Capture the cell that displays the provided text and extract its [X, Y] central coordinate. 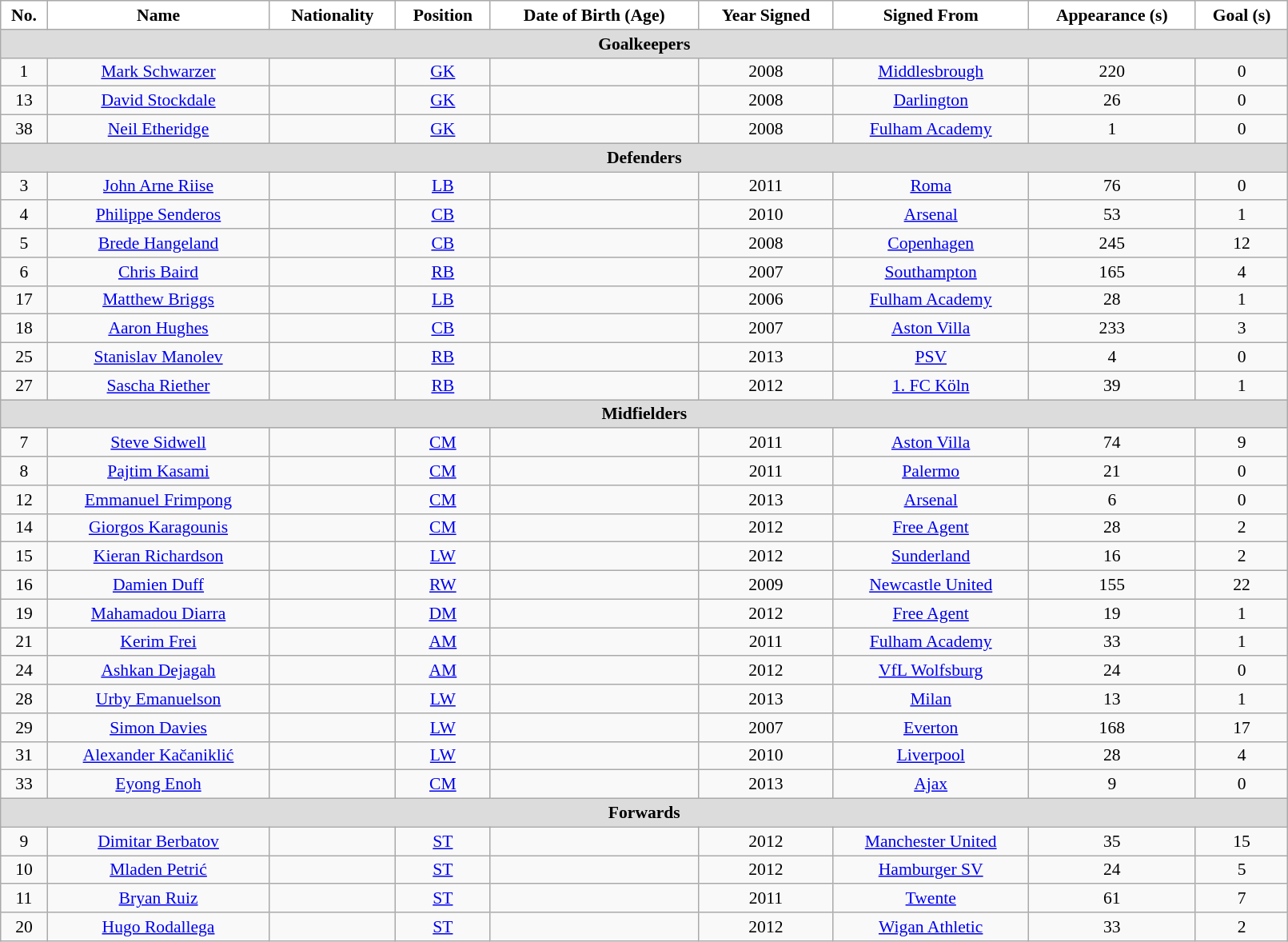
PSV [931, 357]
168 [1111, 728]
Southampton [931, 272]
Damien Duff [158, 585]
26 [1111, 101]
61 [1111, 899]
No. [24, 15]
Manchester United [931, 841]
27 [24, 385]
11 [24, 899]
Sascha Riether [158, 385]
Mark Schwarzer [158, 72]
Middlesbrough [931, 72]
74 [1111, 443]
Goalkeepers [644, 44]
Darlington [931, 101]
Date of Birth (Age) [595, 15]
RW [443, 585]
25 [24, 357]
233 [1111, 329]
31 [24, 756]
2006 [766, 300]
76 [1111, 186]
10 [24, 870]
Wigan Athletic [931, 927]
Forwards [644, 813]
39 [1111, 385]
165 [1111, 272]
Kieran Richardson [158, 557]
Giorgos Karagounis [158, 528]
Roma [931, 186]
245 [1111, 243]
220 [1111, 72]
Hamburger SV [931, 870]
Dimitar Berbatov [158, 841]
Mahamadou Diarra [158, 613]
Urby Emanuelson [158, 699]
Stanislav Manolev [158, 357]
Pajtim Kasami [158, 471]
Eyong Enoh [158, 784]
Signed From [931, 15]
1. FC Köln [931, 385]
14 [24, 528]
Emmanuel Frimpong [158, 500]
Newcastle United [931, 585]
Defenders [644, 158]
18 [24, 329]
Everton [931, 728]
Philippe Senderos [158, 215]
53 [1111, 215]
22 [1242, 585]
David Stockdale [158, 101]
Goal (s) [1242, 15]
Aaron Hughes [158, 329]
Year Signed [766, 15]
Matthew Briggs [158, 300]
Brede Hangeland [158, 243]
Appearance (s) [1111, 15]
Twente [931, 899]
Chris Baird [158, 272]
Palermo [931, 471]
Copenhagen [931, 243]
Steve Sidwell [158, 443]
35 [1111, 841]
Midfielders [644, 414]
DM [443, 613]
VfL Wolfsburg [931, 671]
John Arne Riise [158, 186]
Hugo Rodallega [158, 927]
Name [158, 15]
Ajax [931, 784]
Nationality [333, 15]
Liverpool [931, 756]
Alexander Kačaniklić [158, 756]
29 [24, 728]
Milan [931, 699]
Neil Etheridge [158, 130]
Position [443, 15]
Mladen Petrić [158, 870]
20 [24, 927]
Sunderland [931, 557]
Simon Davies [158, 728]
2009 [766, 585]
8 [24, 471]
38 [24, 130]
Bryan Ruiz [158, 899]
Ashkan Dejagah [158, 671]
Kerim Frei [158, 642]
155 [1111, 585]
